Provide the (X, Y) coordinate of the cell's center where the given text is located.  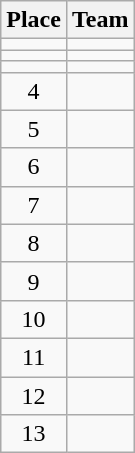
13 (34, 434)
10 (34, 319)
4 (34, 91)
5 (34, 129)
11 (34, 357)
6 (34, 167)
12 (34, 395)
Team (100, 20)
7 (34, 205)
8 (34, 243)
Place (34, 20)
9 (34, 281)
